Detect which cell encompasses the target text, then output its [x, y] center coordinate. 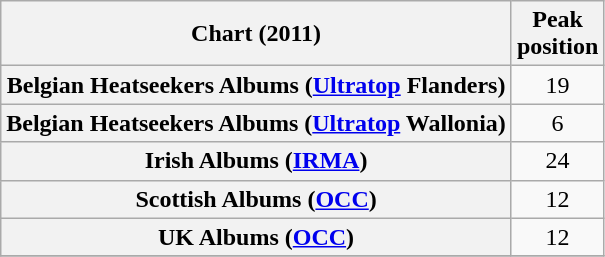
24 [557, 161]
Irish Albums (IRMA) [256, 161]
Belgian Heatseekers Albums (Ultratop Flanders) [256, 85]
6 [557, 123]
UK Albums (OCC) [256, 237]
Chart (2011) [256, 34]
Belgian Heatseekers Albums (Ultratop Wallonia) [256, 123]
Scottish Albums (OCC) [256, 199]
19 [557, 85]
Peakposition [557, 34]
